Return the (X, Y) coordinate for the center point of the cell that contains the specified text.  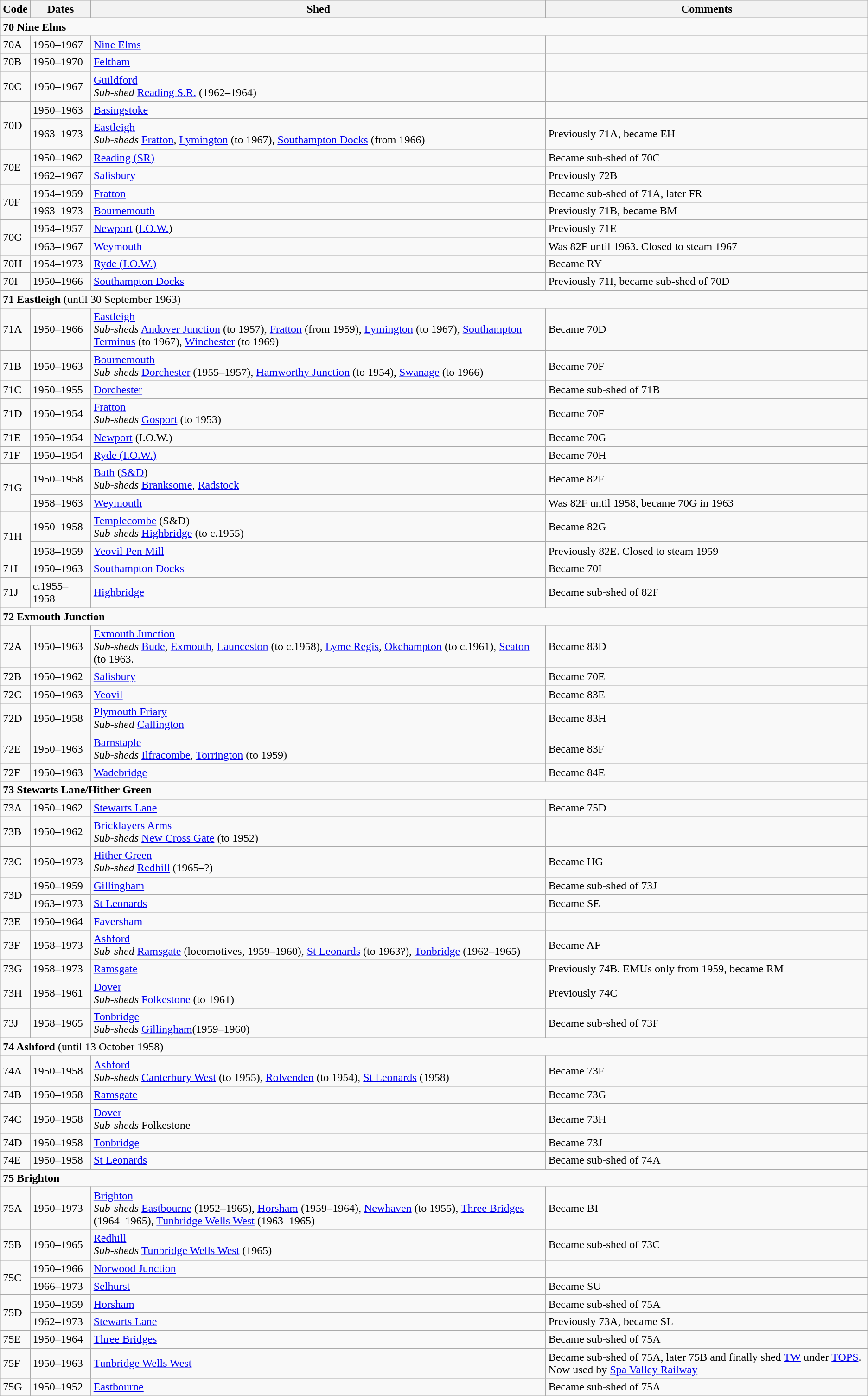
1958–1963 (60, 503)
1950–1955 (60, 390)
Plymouth FriarySub-shed Callington (318, 718)
71J (15, 592)
72F (15, 772)
c.1955–1958 (60, 592)
Became 73F (707, 1071)
Shed (318, 9)
Previously 71E (707, 228)
Eastbourne (318, 1387)
GuildfordSub-shed Reading S.R. (1962–1964) (318, 86)
73A (15, 808)
Code (15, 9)
1962–1967 (60, 175)
73D (15, 894)
Became 82F (707, 479)
Reading (SR) (318, 158)
1954–1973 (60, 264)
1958–1965 (60, 1023)
1958–1961 (60, 993)
1954–1957 (60, 228)
Previously 74C (707, 993)
Became BI (707, 1208)
Horsham (318, 1304)
Gillingham (318, 886)
DoverSub-sheds Folkestone (to 1961) (318, 993)
Became sub-shed of 74A (707, 1160)
Faversham (318, 921)
71F (15, 455)
Became 70I (707, 568)
Redhill Sub-sheds Tunbridge Wells West (1965) (318, 1244)
Became 83E (707, 695)
Nine Elms (318, 45)
Became AF (707, 945)
75B (15, 1244)
72 Exmouth Junction (434, 617)
Became sub-shed of 73C (707, 1244)
1962–1973 (60, 1321)
70 Nine Elms (434, 27)
74E (15, 1160)
Basingstoke (318, 110)
Became sub-shed of 75A, later 75B and finally shed TW under TOPS. Now used by Spa Valley Railway (707, 1363)
Became RY (707, 264)
BournemouthSub-sheds Dorchester (1955–1957), Hamworthy Junction (to 1954), Swanage (to 1966) (318, 366)
70H (15, 264)
Was 82F until 1958, became 70G in 1963 (707, 503)
71 Eastleigh (until 30 September 1963) (434, 299)
Previously 74B. EMUs only from 1959, became RM (707, 969)
Feltham (318, 62)
74C (15, 1119)
Became 83H (707, 718)
75D (15, 1312)
75A (15, 1208)
1950–1965 (60, 1244)
Previously 71B, became BM (707, 211)
70A (15, 45)
70G (15, 237)
Selhurst (318, 1286)
73B (15, 831)
1954–1959 (60, 193)
71H (15, 535)
71A (15, 329)
73 Stewarts Lane/Hither Green (434, 790)
1950–1970 (60, 62)
75G (15, 1387)
Was 82F until 1963. Closed to steam 1967 (707, 246)
Became sub-shed of 82F (707, 592)
Fratton (318, 193)
Became 70D (707, 329)
BarnstapleSub-sheds Ilfracombe, Torrington (to 1959) (318, 749)
Previously 73A, became SL (707, 1321)
Wadebridge (318, 772)
Became 70H (707, 455)
Became sub-shed of 71A, later FR (707, 193)
Yeovil Pen Mill (318, 551)
72D (15, 718)
70I (15, 282)
Became sub-shed of 73F (707, 1023)
Became HG (707, 862)
TonbridgeSub-sheds Gillingham(1959–1960) (318, 1023)
74B (15, 1095)
75 Brighton (434, 1178)
Became SU (707, 1286)
Three Bridges (318, 1339)
Bricklayers ArmsSub-sheds New Cross Gate (to 1952) (318, 831)
73C (15, 862)
72C (15, 695)
Fratton Sub-sheds Gosport (to 1953) (318, 414)
73G (15, 969)
Dates (60, 9)
Became 70E (707, 677)
74D (15, 1143)
Eastleigh Sub-sheds Andover Junction (to 1957), Fratton (from 1959), Lymington (to 1967), Southampton Terminus (to 1967), Winchester (to 1969) (318, 329)
70E (15, 167)
Templecombe (S&D) Sub-sheds Highbridge (to c.1955) (318, 527)
70D (15, 125)
Became sub-shed of 71B (707, 390)
Norwood Junction (318, 1268)
Previously 82E. Closed to steam 1959 (707, 551)
75F (15, 1363)
Eastleigh Sub-sheds Fratton, Lymington (to 1967), Southampton Docks (from 1966) (318, 134)
Became 83D (707, 647)
Yeovil (318, 695)
Tonbridge (318, 1143)
71G (15, 488)
Became 82G (707, 527)
72A (15, 647)
73F (15, 945)
75C (15, 1277)
75E (15, 1339)
Dorchester (318, 390)
Previously 72B (707, 175)
71C (15, 390)
74 Ashford (until 13 October 1958) (434, 1047)
Highbridge (318, 592)
71E (15, 437)
Tunbridge Wells West (318, 1363)
74A (15, 1071)
Became 70G (707, 437)
Became 75D (707, 808)
Became 83F (707, 749)
Became SE (707, 903)
Bath (S&D) Sub-sheds Branksome, Radstock (318, 479)
AshfordSub-sheds Canterbury West (to 1955), Rolvenden (to 1954), St Leonards (1958) (318, 1071)
70F (15, 202)
70C (15, 86)
1963–1967 (60, 246)
Became sub-shed of 70C (707, 158)
Exmouth Junction Sub-sheds Bude, Exmouth, Launceston (to c.1958), Lyme Regis, Okehampton (to c.1961), Seaton (to 1963. (318, 647)
Became 73G (707, 1095)
Previously 71I, became sub-shed of 70D (707, 282)
1966–1973 (60, 1286)
1958–1959 (60, 551)
73E (15, 921)
AshfordSub-shed Ramsgate (locomotives, 1959–1960), St Leonards (to 1963?), Tonbridge (1962–1965) (318, 945)
71I (15, 568)
1950–1952 (60, 1387)
Previously 71A, became EH (707, 134)
71D (15, 414)
Hither Green Sub-shed Redhill (1965–?) (318, 862)
Became 73J (707, 1143)
Comments (707, 9)
70B (15, 62)
72E (15, 749)
Became sub-shed of 73J (707, 886)
Became 73H (707, 1119)
73J (15, 1023)
Bournemouth (318, 211)
71B (15, 366)
Brighton Sub-sheds Eastbourne (1952–1965), Horsham (1959–1964), Newhaven (to 1955), Three Bridges (1964–1965), Tunbridge Wells West (1963–1965) (318, 1208)
72B (15, 677)
DoverSub-sheds Folkestone (318, 1119)
Became 84E (707, 772)
73H (15, 993)
